Provide the (X, Y) coordinate of the cell's center where the given text is located.  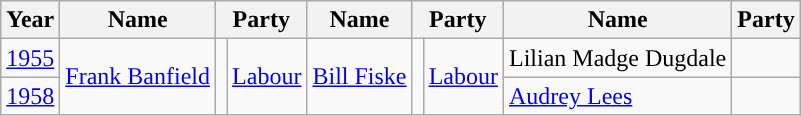
Bill Fiske (360, 77)
1955 (30, 58)
Frank Banfield (138, 77)
Lilian Madge Dugdale (617, 58)
1958 (30, 96)
Year (30, 20)
Audrey Lees (617, 96)
